Find where the given text appears and provide that cell's center as (x, y) coordinate. 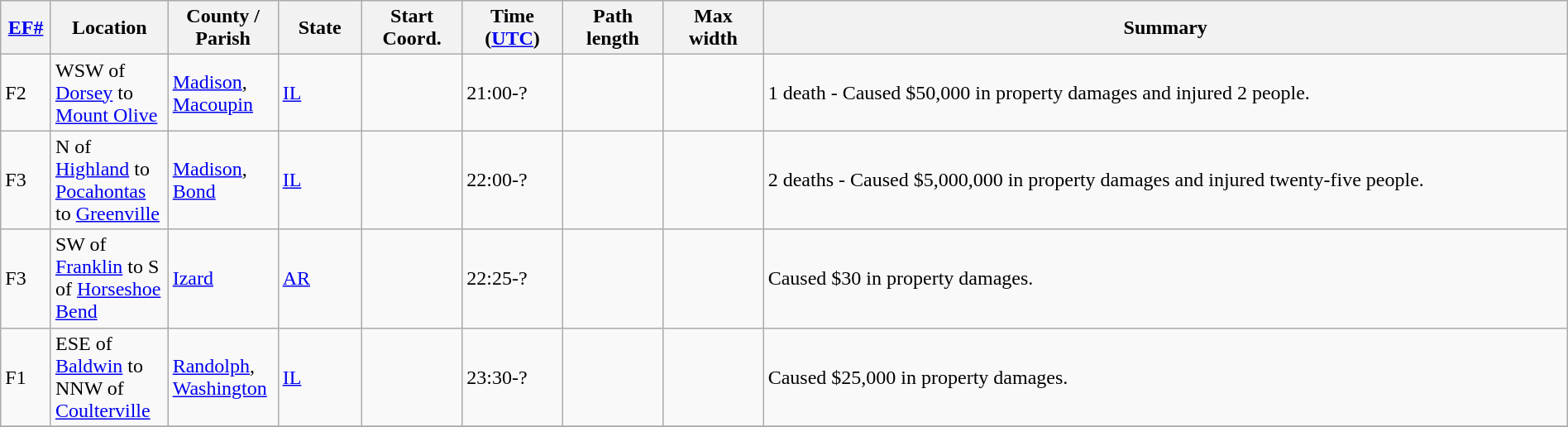
Start Coord. (412, 28)
F1 (26, 377)
AR (319, 278)
SW of Franklin to S of Horseshoe Bend (109, 278)
1 death - Caused $50,000 in property damages and injured 2 people. (1165, 93)
21:00-? (513, 93)
Time (UTC) (513, 28)
22:25-? (513, 278)
Location (109, 28)
Madison, Macoupin (223, 93)
2 deaths - Caused $5,000,000 in property damages and injured twenty-five people. (1165, 180)
Caused $25,000 in property damages. (1165, 377)
F2 (26, 93)
WSW of Dorsey to Mount Olive (109, 93)
Randolph, Washington (223, 377)
State (319, 28)
Path length (612, 28)
Madison, Bond (223, 180)
EF# (26, 28)
23:30-? (513, 377)
ESE of Baldwin to NNW of Coulterville (109, 377)
Izard (223, 278)
County / Parish (223, 28)
N of Highland to Pocahontas to Greenville (109, 180)
Summary (1165, 28)
22:00-? (513, 180)
Max width (713, 28)
Caused $30 in property damages. (1165, 278)
